Detect which cell encompasses the target text, then output its (x, y) center coordinate. 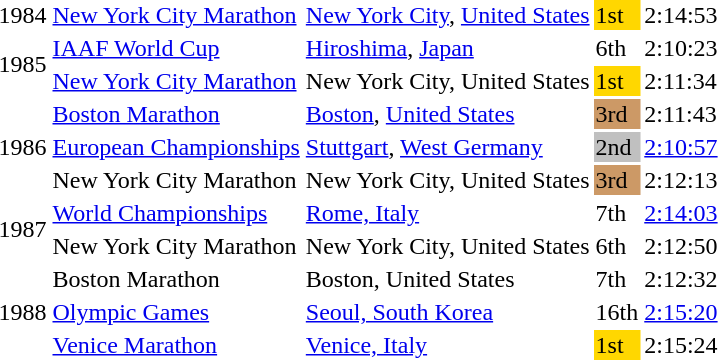
Seoul, South Korea (448, 312)
Stuttgart, West Germany (448, 147)
Venice Marathon (176, 345)
Hiroshima, Japan (448, 48)
2nd (617, 147)
Venice, Italy (448, 345)
IAAF World Cup (176, 48)
World Championships (176, 213)
16th (617, 312)
Olympic Games (176, 312)
Rome, Italy (448, 213)
European Championships (176, 147)
